Capture the cell that displays the provided text and extract its (X, Y) central coordinate. 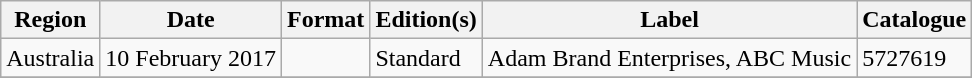
Date (191, 20)
Standard (426, 58)
Australia (50, 58)
Format (326, 20)
Region (50, 20)
Adam Brand Enterprises, ABC Music (669, 58)
Catalogue (914, 20)
10 February 2017 (191, 58)
Edition(s) (426, 20)
Label (669, 20)
5727619 (914, 58)
